Output the [x, y] coordinate of the center of the cell containing the given text.  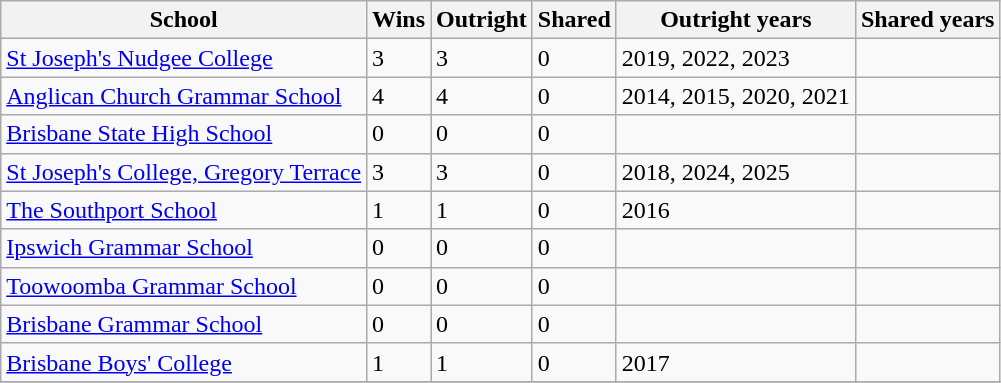
School [184, 20]
Brisbane State High School [184, 134]
2016 [736, 210]
Outright years [736, 20]
Wins [399, 20]
Shared [574, 20]
Brisbane Grammar School [184, 324]
St Joseph's Nudgee College [184, 58]
2017 [736, 362]
2014, 2015, 2020, 2021 [736, 96]
Toowoomba Grammar School [184, 286]
Ipswich Grammar School [184, 248]
Outright [482, 20]
Brisbane Boys' College [184, 362]
Anglican Church Grammar School [184, 96]
The Southport School [184, 210]
St Joseph's College, Gregory Terrace [184, 172]
2018, 2024, 2025 [736, 172]
Shared years [928, 20]
2019, 2022, 2023 [736, 58]
